For the text-containing cell, return its midpoint in [x, y] coordinate format. 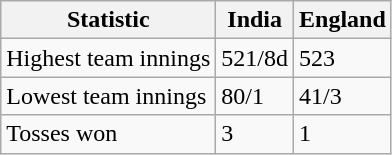
India [255, 20]
1 [343, 134]
80/1 [255, 96]
England [343, 20]
521/8d [255, 58]
3 [255, 134]
Lowest team innings [108, 96]
Tosses won [108, 134]
41/3 [343, 96]
Highest team innings [108, 58]
523 [343, 58]
Statistic [108, 20]
